Provide the [X, Y] coordinate of the cell's center where the given text is located.  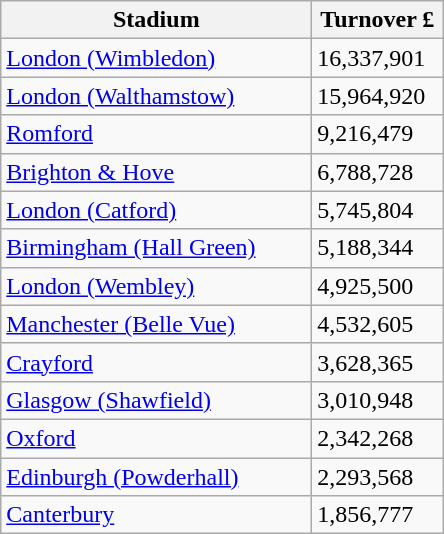
4,925,500 [378, 286]
4,532,605 [378, 324]
9,216,479 [378, 134]
Birmingham (Hall Green) [156, 248]
16,337,901 [378, 58]
London (Wembley) [156, 286]
6,788,728 [378, 172]
Edinburgh (Powderhall) [156, 477]
Turnover £ [378, 20]
London (Wimbledon) [156, 58]
15,964,920 [378, 96]
London (Walthamstow) [156, 96]
Stadium [156, 20]
5,745,804 [378, 210]
2,342,268 [378, 438]
Oxford [156, 438]
5,188,344 [378, 248]
Romford [156, 134]
Glasgow (Shawfield) [156, 400]
1,856,777 [378, 515]
Brighton & Hove [156, 172]
Crayford [156, 362]
Manchester (Belle Vue) [156, 324]
Canterbury [156, 515]
2,293,568 [378, 477]
3,010,948 [378, 400]
London (Catford) [156, 210]
3,628,365 [378, 362]
